Determine the [X, Y] coordinate at the center of the cell enclosing the given text.  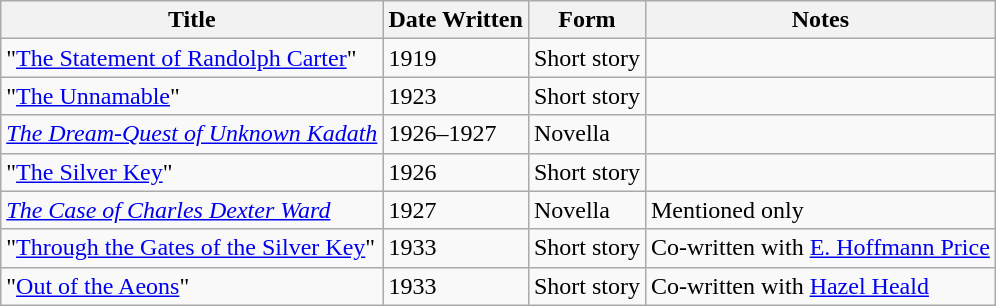
"The Unnamable" [192, 96]
"Out of the Aeons" [192, 286]
1927 [456, 210]
"Through the Gates of the Silver Key" [192, 248]
Co-written with Hazel Heald [820, 286]
The Case of Charles Dexter Ward [192, 210]
"The Silver Key" [192, 172]
Mentioned only [820, 210]
1926 [456, 172]
1926–1927 [456, 134]
Co-written with E. Hoffmann Price [820, 248]
Form [586, 20]
"The Statement of Randolph Carter" [192, 58]
The Dream-Quest of Unknown Kadath [192, 134]
Title [192, 20]
1923 [456, 96]
Notes [820, 20]
Date Written [456, 20]
1919 [456, 58]
